Locate the cell with the specified text and output its (x, y) center coordinate. 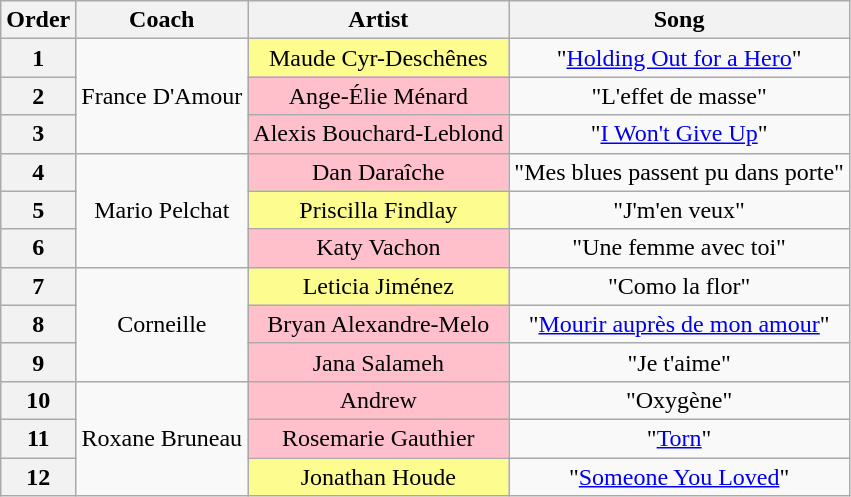
1 (38, 58)
Jana Salameh (378, 362)
Leticia Jiménez (378, 286)
7 (38, 286)
11 (38, 438)
5 (38, 210)
12 (38, 477)
Maude Cyr-Deschênes (378, 58)
France D'Amour (162, 96)
"Torn" (680, 438)
4 (38, 172)
Jonathan Houde (378, 477)
Priscilla Findlay (378, 210)
8 (38, 324)
"Mourir auprès de mon amour" (680, 324)
2 (38, 96)
"Je t'aime" (680, 362)
"Someone You Loved" (680, 477)
6 (38, 248)
Mario Pelchat (162, 210)
Artist (378, 20)
Coach (162, 20)
Andrew (378, 400)
Rosemarie Gauthier (378, 438)
Corneille (162, 324)
3 (38, 134)
"Une femme avec toi" (680, 248)
Order (38, 20)
10 (38, 400)
Ange-Élie Ménard (378, 96)
Song (680, 20)
Bryan Alexandre-Melo (378, 324)
Alexis Bouchard-Leblond (378, 134)
Dan Daraîche (378, 172)
Roxane Bruneau (162, 438)
"Como la flor" (680, 286)
"Mes blues passent pu dans porte" (680, 172)
"J'm'en veux" (680, 210)
"L'effet de masse" (680, 96)
9 (38, 362)
Katy Vachon (378, 248)
"Oxygène" (680, 400)
"Holding Out for a Hero" (680, 58)
"I Won't Give Up" (680, 134)
